Find where the given text appears and provide that cell's center as [X, Y] coordinate. 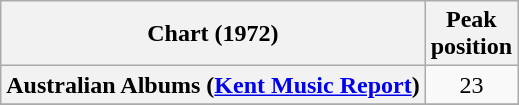
Chart (1972) [213, 34]
23 [471, 85]
Peakposition [471, 34]
Australian Albums (Kent Music Report) [213, 85]
